Extract the [X, Y] coordinate from the center of the cell holding the provided text.  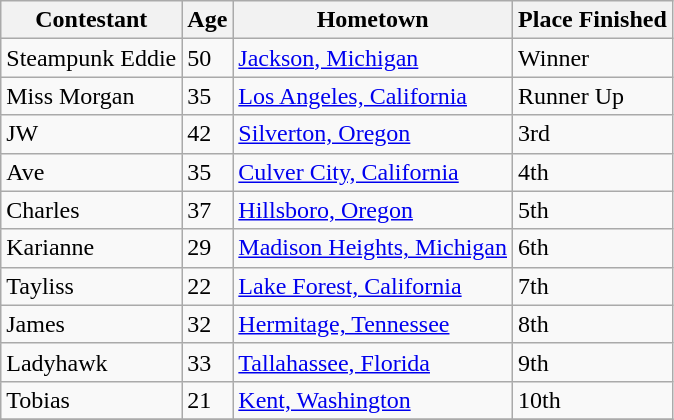
42 [208, 134]
50 [208, 58]
21 [208, 400]
7th [593, 286]
James [92, 324]
Winner [593, 58]
Ladyhawk [92, 362]
Contestant [92, 20]
Culver City, California [373, 172]
Place Finished [593, 20]
Ave [92, 172]
Hillsboro, Oregon [373, 210]
Tayliss [92, 286]
JW [92, 134]
Silverton, Oregon [373, 134]
Lake Forest, California [373, 286]
33 [208, 362]
37 [208, 210]
Jackson, Michigan [373, 58]
9th [593, 362]
Hometown [373, 20]
Madison Heights, Michigan [373, 248]
Tallahassee, Florida [373, 362]
29 [208, 248]
6th [593, 248]
3rd [593, 134]
Tobias [92, 400]
Miss Morgan [92, 96]
32 [208, 324]
5th [593, 210]
Kent, Washington [373, 400]
10th [593, 400]
Los Angeles, California [373, 96]
4th [593, 172]
Age [208, 20]
Karianne [92, 248]
8th [593, 324]
Charles [92, 210]
22 [208, 286]
Hermitage, Tennessee [373, 324]
Runner Up [593, 96]
Steampunk Eddie [92, 58]
